Provide the (X, Y) coordinate of the cell's center where the given text is located.  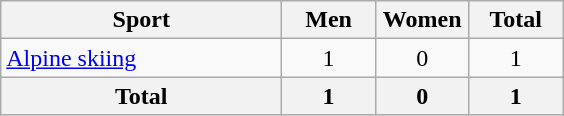
Women (422, 20)
Alpine skiing (142, 58)
Men (329, 20)
Sport (142, 20)
